Identify which cell holds the provided text, then report its (X, Y) central coordinate. 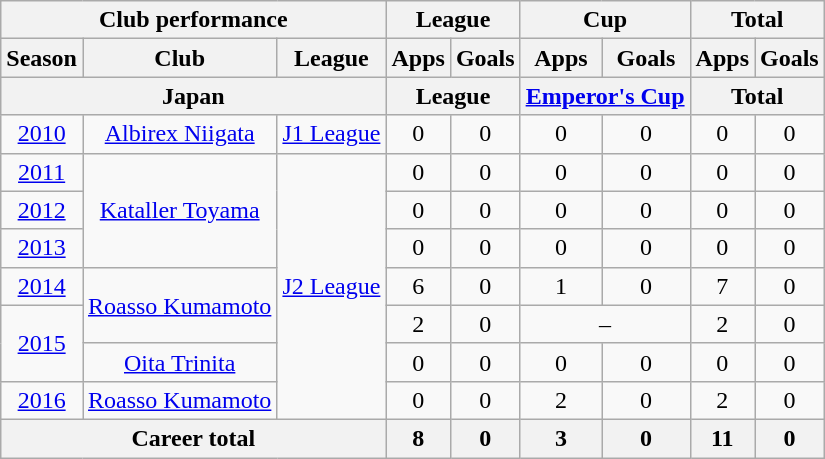
– (605, 324)
2014 (42, 286)
Oita Trinita (179, 362)
6 (418, 286)
2016 (42, 400)
Career total (194, 438)
Club performance (194, 20)
8 (418, 438)
1 (561, 286)
2013 (42, 248)
Albirex Niigata (179, 134)
7 (722, 286)
Cup (605, 20)
Club (179, 58)
2012 (42, 210)
J2 League (332, 286)
2010 (42, 134)
11 (722, 438)
Emperor's Cup (605, 96)
2011 (42, 172)
Season (42, 58)
3 (561, 438)
J1 League (332, 134)
Japan (194, 96)
2015 (42, 343)
Kataller Toyama (179, 210)
